Locate the cell with the specified text and output its [x, y] center coordinate. 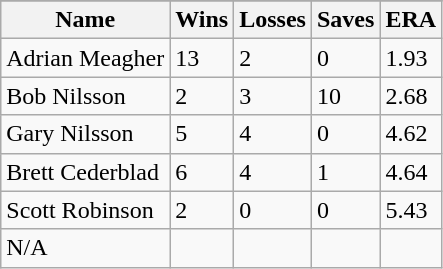
Scott Robinson [86, 210]
1.93 [411, 58]
Adrian Meagher [86, 58]
6 [202, 172]
5.43 [411, 210]
3 [273, 96]
5 [202, 134]
N/A [86, 248]
Gary Nilsson [86, 134]
13 [202, 58]
2.68 [411, 96]
4.64 [411, 172]
4.62 [411, 134]
Brett Cederblad [86, 172]
Losses [273, 20]
Bob Nilsson [86, 96]
10 [345, 96]
ERA [411, 20]
Name [86, 20]
1 [345, 172]
Saves [345, 20]
Wins [202, 20]
